Locate the cell with the specified text and output its [x, y] center coordinate. 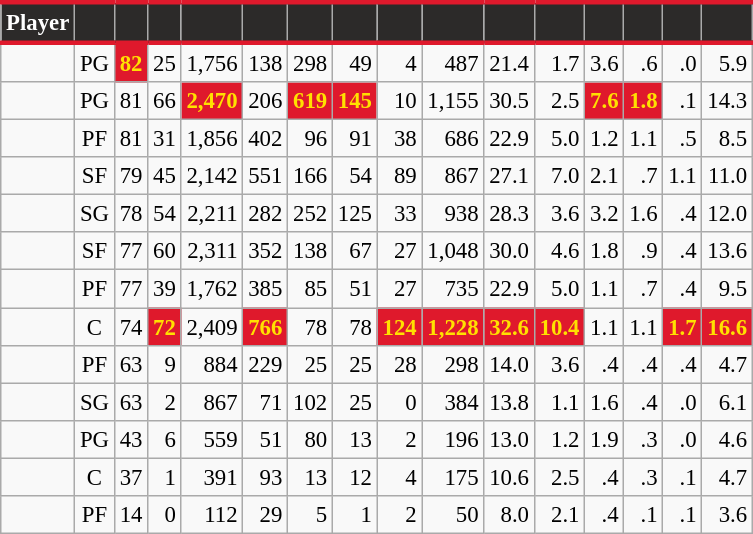
1,856 [212, 139]
175 [453, 477]
1,762 [212, 289]
559 [212, 439]
282 [266, 214]
9 [164, 364]
229 [266, 364]
1,155 [453, 101]
102 [310, 402]
67 [354, 251]
39 [164, 289]
7.0 [559, 176]
93 [266, 477]
Player [38, 22]
21.4 [509, 62]
2,142 [212, 176]
884 [212, 364]
80 [310, 439]
28 [400, 364]
385 [266, 289]
551 [266, 176]
8.5 [727, 139]
12 [354, 477]
10 [400, 101]
352 [266, 251]
43 [130, 439]
1,228 [453, 327]
.5 [682, 139]
72 [164, 327]
938 [453, 214]
28.3 [509, 214]
1,048 [453, 251]
766 [266, 327]
206 [266, 101]
38 [400, 139]
45 [164, 176]
14 [130, 515]
13.8 [509, 402]
16.6 [727, 327]
145 [354, 101]
37 [130, 477]
49 [354, 62]
2,311 [212, 251]
14.3 [727, 101]
2,409 [212, 327]
5.9 [727, 62]
74 [130, 327]
735 [453, 289]
85 [310, 289]
29 [266, 515]
10.4 [559, 327]
12.0 [727, 214]
14.0 [509, 364]
8.0 [509, 515]
30.5 [509, 101]
1.9 [604, 439]
2,470 [212, 101]
10.6 [509, 477]
79 [130, 176]
124 [400, 327]
13.6 [727, 251]
50 [453, 515]
13.0 [509, 439]
89 [400, 176]
31 [164, 139]
91 [354, 139]
33 [400, 214]
82 [130, 62]
30.0 [509, 251]
60 [164, 251]
384 [453, 402]
.9 [644, 251]
6.1 [727, 402]
7.6 [604, 101]
166 [310, 176]
96 [310, 139]
487 [453, 62]
391 [212, 477]
686 [453, 139]
112 [212, 515]
9.5 [727, 289]
11.0 [727, 176]
252 [310, 214]
27.1 [509, 176]
125 [354, 214]
32.6 [509, 327]
6 [164, 439]
1,756 [212, 62]
5 [310, 515]
402 [266, 139]
619 [310, 101]
.6 [644, 62]
3.2 [604, 214]
196 [453, 439]
2,211 [212, 214]
66 [164, 101]
71 [266, 402]
